From the cell containing the given text, extract its center point as [X, Y] coordinate. 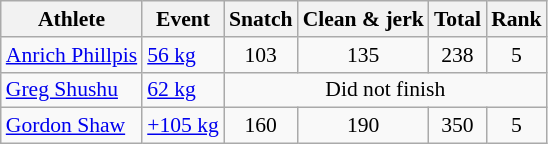
160 [261, 126]
+105 kg [183, 126]
350 [458, 126]
Clean & jerk [364, 19]
238 [458, 55]
Did not finish [386, 90]
Snatch [261, 19]
103 [261, 55]
Rank [516, 19]
190 [364, 126]
56 kg [183, 55]
62 kg [183, 90]
Athlete [72, 19]
Event [183, 19]
Greg Shushu [72, 90]
Anrich Phillpis [72, 55]
135 [364, 55]
Gordon Shaw [72, 126]
Total [458, 19]
